For the text-containing cell, return its midpoint in [x, y] coordinate format. 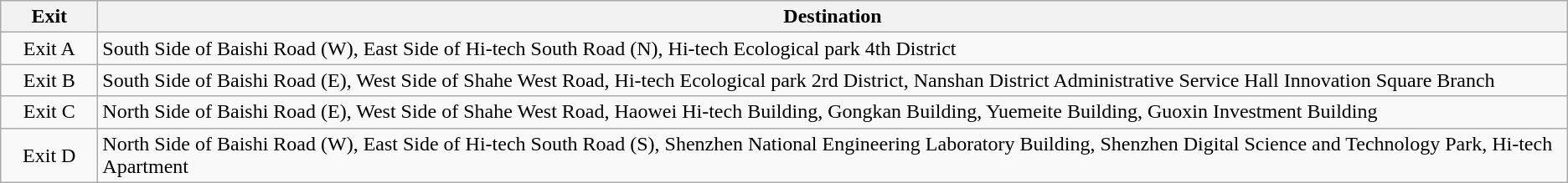
Exit D [49, 155]
Exit B [49, 80]
North Side of Baishi Road (E), West Side of Shahe West Road, Haowei Hi-tech Building, Gongkan Building, Yuemeite Building, Guoxin Investment Building [833, 112]
Exit A [49, 48]
South Side of Baishi Road (W), East Side of Hi-tech South Road (N), Hi-tech Ecological park 4th District [833, 48]
Exit [49, 17]
Exit C [49, 112]
Destination [833, 17]
